Locate the cell with the specified text and output its [x, y] center coordinate. 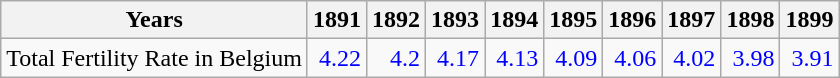
1898 [750, 20]
3.91 [810, 58]
4.2 [396, 58]
1899 [810, 20]
1897 [692, 20]
4.13 [514, 58]
4.06 [632, 58]
1892 [396, 20]
1893 [456, 20]
Years [154, 20]
1894 [514, 20]
1896 [632, 20]
4.02 [692, 58]
1891 [336, 20]
3.98 [750, 58]
4.17 [456, 58]
1895 [574, 20]
4.22 [336, 58]
Total Fertility Rate in Belgium [154, 58]
4.09 [574, 58]
